From the cell containing the given text, extract its center point as [x, y] coordinate. 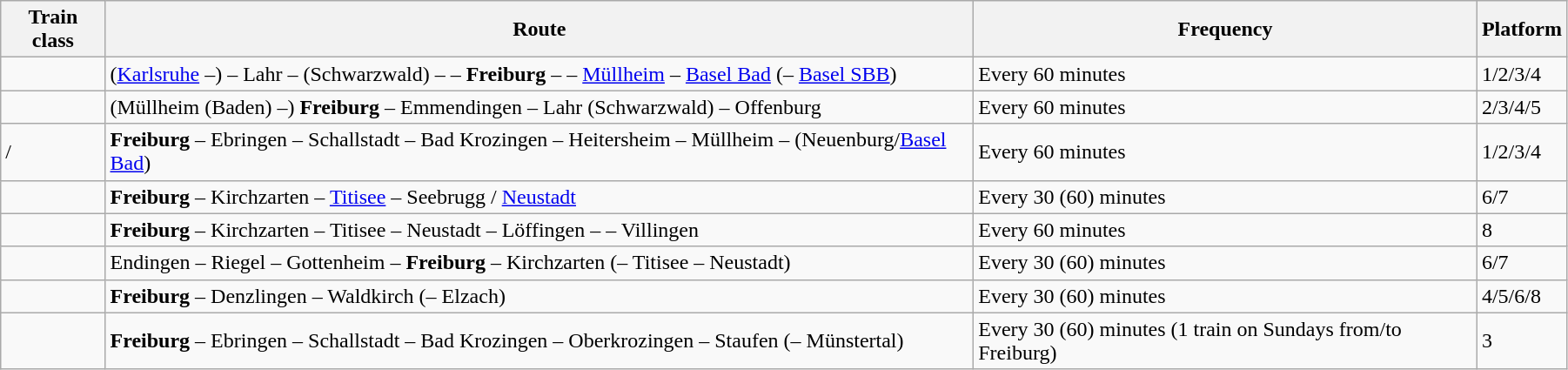
Every 30 (60) minutes (1 train on Sundays from/to Freiburg) [1225, 341]
Freiburg – Ebringen – Schallstadt – Bad Krozingen – Oberkrozingen – Staufen (– Münstertal) [539, 341]
Freiburg – Ebringen – Schallstadt – Bad Krozingen – Heitersheim – Müllheim – (Neuenburg/Basel Bad) [539, 151]
3 [1521, 341]
4/5/6/8 [1521, 296]
Freiburg – Denzlingen – Waldkirch (– Elzach) [539, 296]
2/3/4/5 [1521, 107]
Freiburg – Kirchzarten – Titisee – Seebrugg / Neustadt [539, 197]
Route [539, 30]
/ [53, 151]
Platform [1521, 30]
Frequency [1225, 30]
Freiburg – Kirchzarten – Titisee – Neustadt – Löffingen – – Villingen [539, 230]
Train class [53, 30]
(Müllheim (Baden) –) Freiburg – Emmendingen – Lahr (Schwarzwald) – Offenburg [539, 107]
8 [1521, 230]
(Karlsruhe –) – Lahr – (Schwarzwald) – – Freiburg – – Müllheim – Basel Bad (– Basel SBB) [539, 74]
Endingen – Riegel – Gottenheim – Freiburg – Kirchzarten (– Titisee – Neustadt) [539, 263]
